Output the (x, y) coordinate of the center of the cell containing the given text.  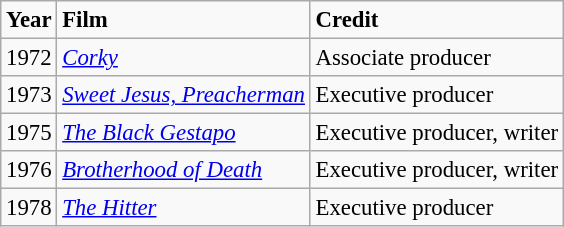
Film (184, 20)
Credit (436, 20)
Year (29, 20)
1975 (29, 133)
1976 (29, 170)
1973 (29, 95)
Associate producer (436, 58)
Corky (184, 58)
Brotherhood of Death (184, 170)
The Hitter (184, 208)
Sweet Jesus, Preacherman (184, 95)
The Black Gestapo (184, 133)
1972 (29, 58)
1978 (29, 208)
